From the cell containing the given text, extract its center point as [x, y] coordinate. 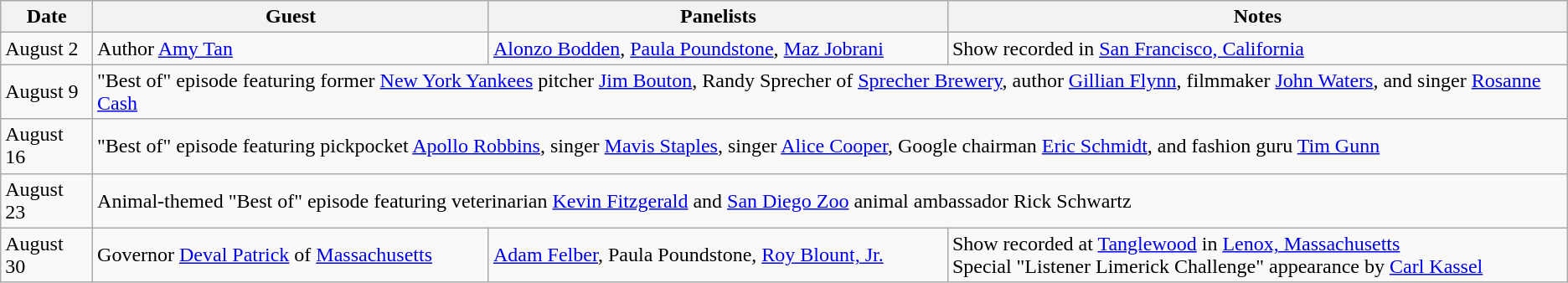
Alonzo Bodden, Paula Poundstone, Maz Jobrani [718, 49]
Animal-themed "Best of" episode featuring veterinarian Kevin Fitzgerald and San Diego Zoo animal ambassador Rick Schwartz [831, 201]
Governor Deval Patrick of Massachusetts [291, 255]
Author Amy Tan [291, 49]
Show recorded in San Francisco, California [1257, 49]
Notes [1257, 17]
Panelists [718, 17]
Show recorded at Tanglewood in Lenox, MassachusettsSpecial "Listener Limerick Challenge" appearance by Carl Kassel [1257, 255]
Adam Felber, Paula Poundstone, Roy Blount, Jr. [718, 255]
August 9 [47, 92]
Date [47, 17]
August 23 [47, 201]
August 30 [47, 255]
August 16 [47, 146]
Guest [291, 17]
August 2 [47, 49]
